Scan for the cell matching the given text and deliver its (X, Y) coordinate at center. 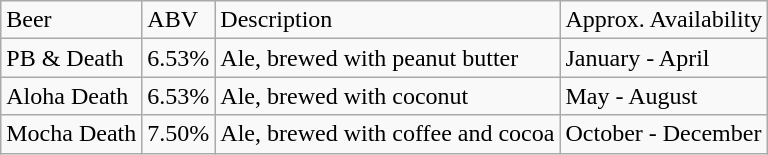
7.50% (178, 134)
May - August (664, 96)
ABV (178, 20)
Mocha Death (72, 134)
Ale, brewed with peanut butter (388, 58)
Approx. Availability (664, 20)
PB & Death (72, 58)
Description (388, 20)
Beer (72, 20)
Ale, brewed with coconut (388, 96)
January - April (664, 58)
October - December (664, 134)
Aloha Death (72, 96)
Ale, brewed with coffee and cocoa (388, 134)
